Pinpoint the cell where the given text exists, returning its (X, Y) midpoint coordinate. 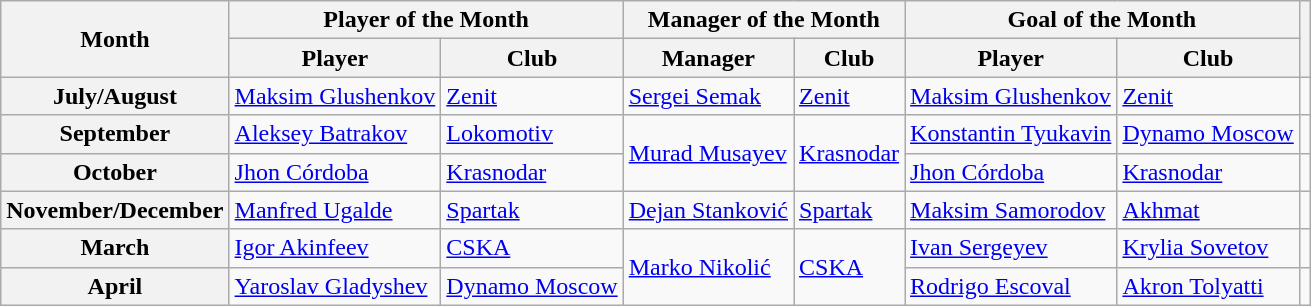
Igor Akinfeev (335, 248)
Goal of the Month (1102, 20)
Manager (708, 58)
Sergei Semak (708, 96)
Manfred Ugalde (335, 210)
Manager of the Month (764, 20)
October (115, 172)
Month (115, 39)
July/August (115, 96)
Ivan Sergeyev (1011, 248)
Murad Musayev (708, 153)
Maksim Samorodov (1011, 210)
Akron Tolyatti (1208, 286)
Krylia Sovetov (1208, 248)
Marko Nikolić (708, 267)
Dejan Stanković (708, 210)
Yaroslav Gladyshev (335, 286)
September (115, 134)
Rodrigo Escoval (1011, 286)
Aleksey Batrakov (335, 134)
Konstantin Tyukavin (1011, 134)
Player of the Month (426, 20)
April (115, 286)
March (115, 248)
November/December (115, 210)
Akhmat (1208, 210)
Lokomotiv (532, 134)
